Return the (X, Y) coordinate for the center point of the cell that contains the specified text.  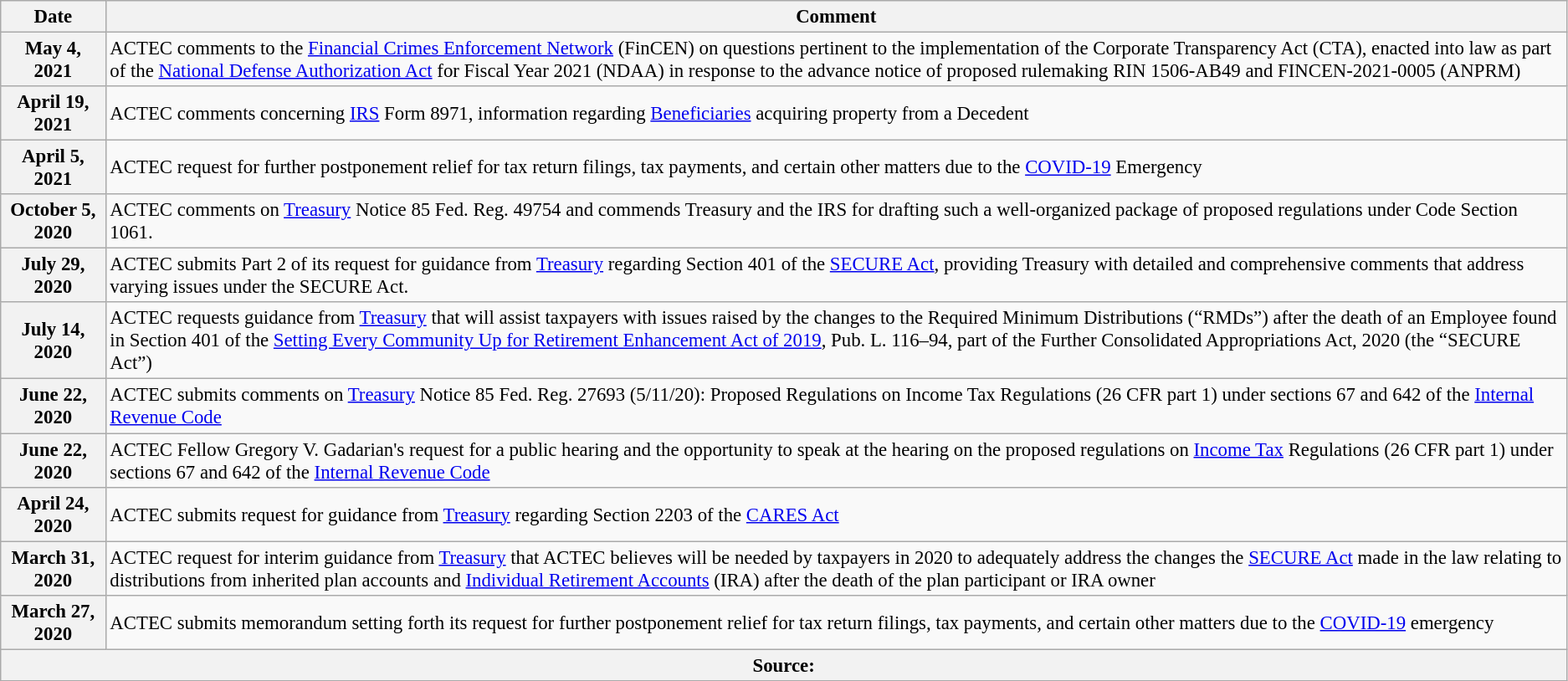
October 5, 2020 (54, 221)
Date (54, 17)
Source: (784, 665)
April 5, 2021 (54, 167)
March 27, 2020 (54, 622)
April 24, 2020 (54, 514)
ACTEC comments concerning IRS Form 8971, information regarding Beneficiaries acquiring property from a Decedent (836, 114)
March 31, 2020 (54, 569)
April 19, 2021 (54, 114)
ACTEC request for further postponement relief for tax return filings, tax payments, and certain other matters due to the COVID-19 Emergency (836, 167)
May 4, 2021 (54, 60)
July 29, 2020 (54, 276)
July 14, 2020 (54, 341)
ACTEC submits request for guidance from Treasury regarding Section 2203 of the CARES Act (836, 514)
Comment (836, 17)
